Provide the [x, y] coordinate of the cell's center where the given text is located.  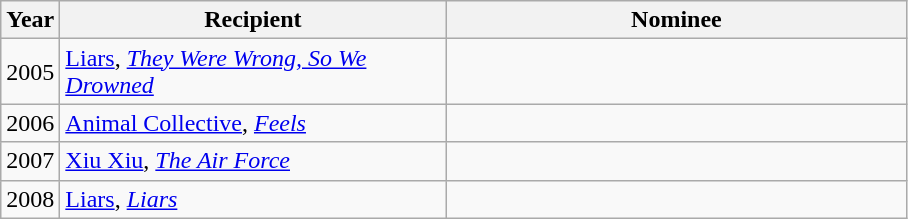
2005 [30, 72]
Liars, They Were Wrong, So We Drowned [253, 72]
Nominee [676, 20]
Animal Collective, Feels [253, 123]
2006 [30, 123]
Liars, Liars [253, 199]
2007 [30, 161]
2008 [30, 199]
Year [30, 20]
Recipient [253, 20]
Xiu Xiu, The Air Force [253, 161]
